Search for the cell housing the specified text and yield its (X, Y) center coordinate. 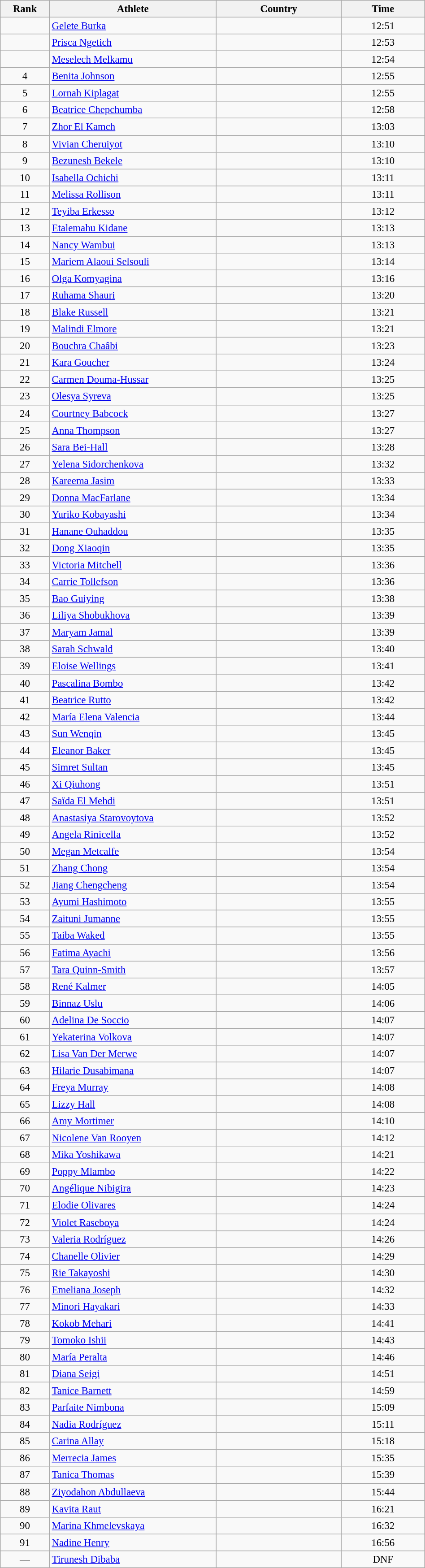
Mariem Alaoui Selsouli (133, 262)
Diana Seigi (133, 1374)
Liliya Shobukhova (133, 615)
Nicolene Van Rooyen (133, 1138)
26 (25, 447)
57 (25, 970)
77 (25, 1307)
36 (25, 615)
89 (25, 1509)
13 (25, 228)
56 (25, 953)
Athlete (133, 9)
28 (25, 481)
91 (25, 1542)
4 (25, 76)
52 (25, 885)
65 (25, 1105)
Zaituni Jumanne (133, 919)
— (25, 1559)
Isabella Ochichi (133, 178)
37 (25, 632)
74 (25, 1256)
12:53 (383, 43)
Olga Komyagina (133, 278)
14:23 (383, 1188)
48 (25, 818)
14:26 (383, 1239)
84 (25, 1425)
13:32 (383, 464)
Jiang Chengcheng (133, 885)
16:32 (383, 1525)
14:51 (383, 1374)
Olesya Syreva (133, 397)
79 (25, 1340)
Eleanor Baker (133, 750)
16 (25, 278)
11 (25, 194)
68 (25, 1155)
13:41 (383, 666)
Beatrice Rutto (133, 700)
María Elena Valencia (133, 717)
19 (25, 329)
Lisa Van Der Merwe (133, 1054)
Etalemahu Kidane (133, 228)
Rie Takayoshi (133, 1273)
Anastasiya Starovoytova (133, 818)
Sara Bei-Hall (133, 447)
14:22 (383, 1172)
Simret Sultan (133, 767)
Teyiba Erkesso (133, 211)
82 (25, 1391)
Saïda El Mehdi (133, 801)
80 (25, 1357)
12 (25, 211)
Tirunesh Dibaba (133, 1559)
Maryam Jamal (133, 632)
13:57 (383, 970)
61 (25, 1037)
Adelina De Soccio (133, 1020)
8 (25, 144)
Blake Russell (133, 312)
13:33 (383, 481)
Zhang Chong (133, 868)
18 (25, 312)
Pascalina Bombo (133, 683)
Angela Rinicella (133, 835)
Ruhama Shauri (133, 295)
39 (25, 666)
14:46 (383, 1357)
16:21 (383, 1509)
Kokob Mehari (133, 1323)
38 (25, 650)
35 (25, 599)
76 (25, 1290)
59 (25, 1003)
85 (25, 1441)
50 (25, 852)
14:43 (383, 1340)
53 (25, 902)
14:10 (383, 1121)
14:21 (383, 1155)
Carina Allay (133, 1441)
Tomoko Ishii (133, 1340)
7 (25, 127)
63 (25, 1070)
Eloise Wellings (133, 666)
13:56 (383, 953)
14:29 (383, 1256)
Victoria Mitchell (133, 565)
13:40 (383, 650)
32 (25, 548)
Mika Yoshikawa (133, 1155)
Poppy Mlambo (133, 1172)
14 (25, 245)
Yelena Sidorchenkova (133, 464)
43 (25, 733)
13:20 (383, 295)
Taiba Waked (133, 936)
5 (25, 93)
14:33 (383, 1307)
Megan Metcalfe (133, 852)
Merrecia James (133, 1458)
René Kalmer (133, 986)
Lizzy Hall (133, 1105)
Valeria Rodríguez (133, 1239)
Bouchra Chaâbi (133, 346)
25 (25, 430)
15:39 (383, 1475)
Elodie Olivares (133, 1205)
30 (25, 515)
73 (25, 1239)
9 (25, 160)
27 (25, 464)
Yuriko Kobayashi (133, 515)
45 (25, 767)
Rank (25, 9)
Fatima Ayachi (133, 953)
15:09 (383, 1408)
75 (25, 1273)
13:28 (383, 447)
Xi Qiuhong (133, 784)
Parfaite Nimbona (133, 1408)
46 (25, 784)
Bezunesh Bekele (133, 160)
69 (25, 1172)
Nancy Wambui (133, 245)
Nadine Henry (133, 1542)
Country (279, 9)
Hilarie Dusabimana (133, 1070)
Kareema Jasim (133, 481)
87 (25, 1475)
15:35 (383, 1458)
15 (25, 262)
66 (25, 1121)
Vivian Cheruiyot (133, 144)
21 (25, 363)
Malindi Elmore (133, 329)
Meselech Melkamu (133, 60)
María Peralta (133, 1357)
Sun Wenqin (133, 733)
13:14 (383, 262)
Benita Johnson (133, 76)
13:03 (383, 127)
51 (25, 868)
Tanica Thomas (133, 1475)
Beatrice Chepchumba (133, 110)
29 (25, 498)
Binnaz Uslu (133, 1003)
54 (25, 919)
Marina Khmelevskaya (133, 1525)
12:51 (383, 26)
16:56 (383, 1542)
71 (25, 1205)
14:05 (383, 986)
Chanelle Olivier (133, 1256)
72 (25, 1222)
22 (25, 380)
14:30 (383, 1273)
13:38 (383, 599)
23 (25, 397)
Violet Raseboya (133, 1222)
Melissa Rollison (133, 194)
Courtney Babcock (133, 413)
67 (25, 1138)
6 (25, 110)
40 (25, 683)
13:12 (383, 211)
14:12 (383, 1138)
64 (25, 1087)
Donna MacFarlane (133, 498)
15:18 (383, 1441)
33 (25, 565)
Ziyodahon Abdullaeva (133, 1492)
31 (25, 531)
90 (25, 1525)
Kavita Raut (133, 1509)
Hanane Ouhaddou (133, 531)
88 (25, 1492)
13:23 (383, 346)
20 (25, 346)
62 (25, 1054)
58 (25, 986)
Carmen Douma-Hussar (133, 380)
14:41 (383, 1323)
60 (25, 1020)
Carrie Tollefson (133, 582)
42 (25, 717)
Yekaterina Volkova (133, 1037)
14:59 (383, 1391)
24 (25, 413)
78 (25, 1323)
81 (25, 1374)
12:54 (383, 60)
Ayumi Hashimoto (133, 902)
Time (383, 9)
DNF (383, 1559)
Minori Hayakari (133, 1307)
Angélique Nibigira (133, 1188)
13:44 (383, 717)
13:24 (383, 363)
Tanice Barnett (133, 1391)
Zhor El Kamch (133, 127)
Anna Thompson (133, 430)
17 (25, 295)
10 (25, 178)
Gelete Burka (133, 26)
Lornah Kiplagat (133, 93)
Freya Murray (133, 1087)
Emeliana Joseph (133, 1290)
14:06 (383, 1003)
49 (25, 835)
55 (25, 936)
13:16 (383, 278)
Nadia Rodríguez (133, 1425)
41 (25, 700)
Sarah Schwald (133, 650)
47 (25, 801)
Dong Xiaoqin (133, 548)
44 (25, 750)
83 (25, 1408)
12:58 (383, 110)
15:11 (383, 1425)
Tara Quinn-Smith (133, 970)
Amy Mortimer (133, 1121)
34 (25, 582)
86 (25, 1458)
14:32 (383, 1290)
Bao Guiying (133, 599)
Prisca Ngetich (133, 43)
Kara Goucher (133, 363)
15:44 (383, 1492)
70 (25, 1188)
